Determine the (X, Y) coordinate at the center of the cell enclosing the given text.  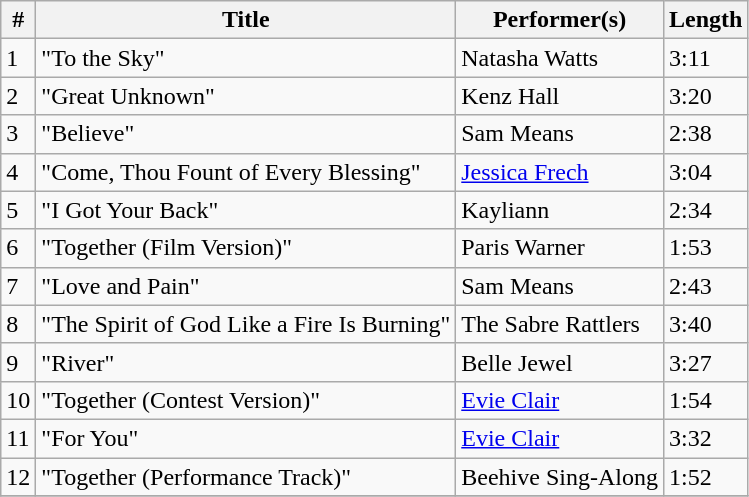
1 (18, 58)
1:54 (705, 400)
Beehive Sing-Along (560, 477)
3:20 (705, 96)
"Come, Thou Fount of Every Blessing" (246, 172)
Paris Warner (560, 248)
3:11 (705, 58)
2:34 (705, 210)
3 (18, 134)
9 (18, 362)
Belle Jewel (560, 362)
12 (18, 477)
3:04 (705, 172)
1:53 (705, 248)
Performer(s) (560, 20)
10 (18, 400)
"Love and Pain" (246, 286)
3:27 (705, 362)
"The Spirit of God Like a Fire Is Burning" (246, 324)
Kayliann (560, 210)
2:43 (705, 286)
"Believe" (246, 134)
2:38 (705, 134)
The Sabre Rattlers (560, 324)
3:32 (705, 438)
Natasha Watts (560, 58)
"River" (246, 362)
"Together (Performance Track)" (246, 477)
7 (18, 286)
"I Got Your Back" (246, 210)
3:40 (705, 324)
4 (18, 172)
Jessica Frech (560, 172)
# (18, 20)
8 (18, 324)
"To the Sky" (246, 58)
1:52 (705, 477)
"For You" (246, 438)
"Together (Film Version)" (246, 248)
Kenz Hall (560, 96)
6 (18, 248)
Title (246, 20)
"Great Unknown" (246, 96)
Length (705, 20)
11 (18, 438)
5 (18, 210)
"Together (Contest Version)" (246, 400)
2 (18, 96)
